Determine the [X, Y] coordinate at the center of the cell enclosing the given text.  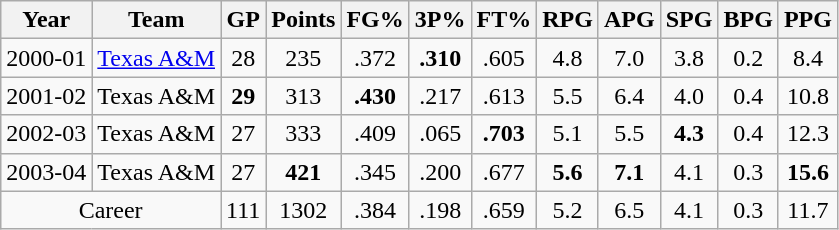
FG% [375, 20]
APG [629, 20]
6.4 [629, 96]
111 [244, 210]
6.5 [629, 210]
1302 [304, 210]
7.1 [629, 172]
235 [304, 58]
.198 [440, 210]
3.8 [689, 58]
Team [156, 20]
GP [244, 20]
.409 [375, 134]
2000-01 [46, 58]
.605 [504, 58]
3P% [440, 20]
SPG [689, 20]
421 [304, 172]
4.8 [568, 58]
4.0 [689, 96]
5.6 [568, 172]
.345 [375, 172]
2002-03 [46, 134]
.430 [375, 96]
12.3 [808, 134]
313 [304, 96]
.310 [440, 58]
.217 [440, 96]
.659 [504, 210]
5.2 [568, 210]
2001-02 [46, 96]
5.1 [568, 134]
0.2 [748, 58]
.677 [504, 172]
FT% [504, 20]
11.7 [808, 210]
29 [244, 96]
BPG [748, 20]
7.0 [629, 58]
PPG [808, 20]
Year [46, 20]
333 [304, 134]
.372 [375, 58]
RPG [568, 20]
.613 [504, 96]
2003-04 [46, 172]
.200 [440, 172]
8.4 [808, 58]
4.3 [689, 134]
.065 [440, 134]
15.6 [808, 172]
Career [111, 210]
.703 [504, 134]
Points [304, 20]
10.8 [808, 96]
.384 [375, 210]
28 [244, 58]
